From the cell containing the given text, extract its center point as (X, Y) coordinate. 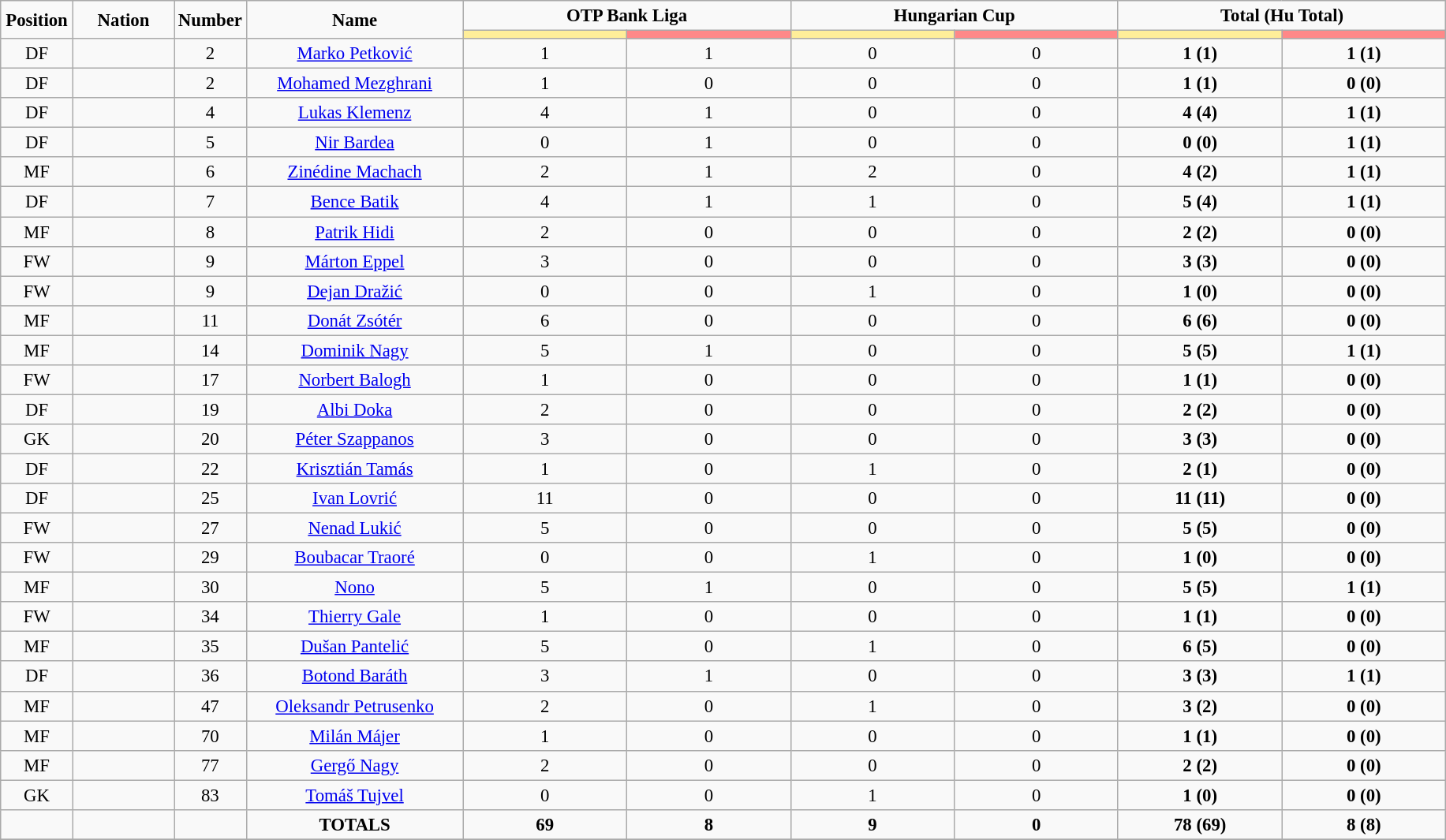
7 (211, 202)
6 (5) (1200, 647)
Albi Doka (355, 409)
11 (11) (1200, 498)
47 (211, 706)
70 (211, 736)
Name (355, 20)
69 (545, 825)
Donát Zsótér (355, 320)
Márton Eppel (355, 261)
Dušan Pantelić (355, 647)
Tomáš Tujvel (355, 795)
Nenad Lukić (355, 528)
Total (Hu Total) (1281, 16)
TOTALS (355, 825)
Milán Májer (355, 736)
14 (211, 350)
8 (8) (1364, 825)
3 (2) (1200, 706)
30 (211, 588)
Gergő Nagy (355, 765)
Marko Petković (355, 54)
Thierry Gale (355, 617)
Nir Bardea (355, 143)
Dominik Nagy (355, 350)
Dejan Dražić (355, 291)
35 (211, 647)
6 (6) (1200, 320)
Nono (355, 588)
29 (211, 558)
Nation (123, 20)
Péter Szappanos (355, 439)
Position (37, 20)
36 (211, 677)
4 (2) (1200, 173)
Norbert Balogh (355, 380)
Lukas Klemenz (355, 113)
22 (211, 469)
Mohamed Mezghrani (355, 84)
83 (211, 795)
4 (4) (1200, 113)
OTP Bank Liga (626, 16)
78 (69) (1200, 825)
34 (211, 617)
Ivan Lovrić (355, 498)
Botond Baráth (355, 677)
27 (211, 528)
5 (4) (1200, 202)
Number (211, 20)
77 (211, 765)
2 (1) (1200, 469)
Boubacar Traoré (355, 558)
Krisztián Tamás (355, 469)
19 (211, 409)
Patrik Hidi (355, 232)
Hungarian Cup (955, 16)
20 (211, 439)
Oleksandr Petrusenko (355, 706)
Zinédine Machach (355, 173)
25 (211, 498)
17 (211, 380)
Bence Batik (355, 202)
